Identify which cell holds the provided text, then report its (X, Y) central coordinate. 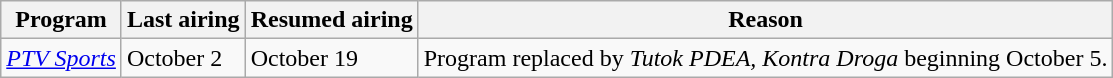
Program (62, 20)
Last airing (183, 20)
Resumed airing (332, 20)
Reason (766, 20)
October 2 (183, 58)
PTV Sports (62, 58)
Program replaced by Tutok PDEA, Kontra Droga beginning October 5. (766, 58)
October 19 (332, 58)
